Scan for the cell matching the given text and deliver its (x, y) coordinate at center. 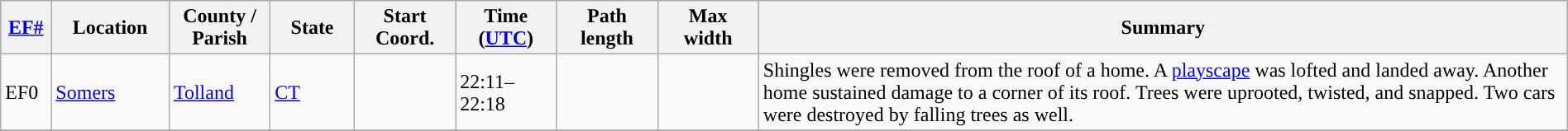
State (313, 28)
Location (111, 28)
EF0 (26, 92)
22:11–22:18 (506, 92)
EF# (26, 28)
Max width (708, 28)
County / Parish (219, 28)
Tolland (219, 92)
Summary (1163, 28)
Start Coord. (404, 28)
Time (UTC) (506, 28)
Path length (607, 28)
CT (313, 92)
Somers (111, 92)
